Search for the cell housing the specified text and yield its [x, y] center coordinate. 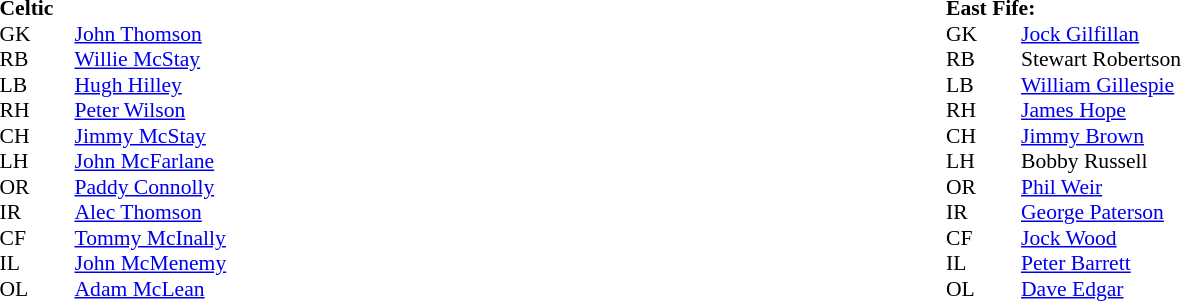
Jimmy McStay [150, 136]
Peter Barrett [1101, 263]
Peter Wilson [150, 111]
Paddy Connolly [150, 187]
George Paterson [1101, 213]
Jock Gilfillan [1101, 34]
Phil Weir [1101, 187]
Jimmy Brown [1101, 136]
Alec Thomson [150, 213]
John McMenemy [150, 263]
James Hope [1101, 111]
William Gillespie [1101, 85]
Hugh Hilley [150, 85]
Stewart Robertson [1101, 59]
Willie McStay [150, 59]
John Thomson [150, 34]
Bobby Russell [1101, 161]
Tommy McInally [150, 238]
John McFarlane [150, 161]
Jock Wood [1101, 238]
